From the cell containing the given text, extract its center point as [X, Y] coordinate. 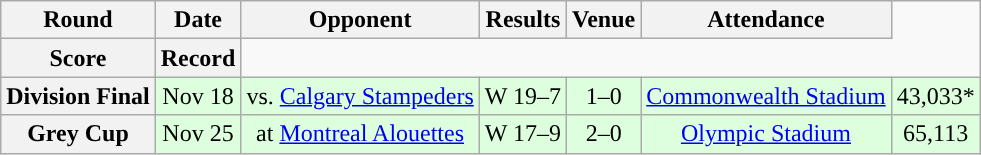
Nov 18 [198, 96]
Results [522, 20]
Attendance [766, 20]
Score [78, 58]
Date [198, 20]
Nov 25 [198, 134]
vs. Calgary Stampeders [360, 96]
2–0 [604, 134]
Round [78, 20]
Grey Cup [78, 134]
at Montreal Alouettes [360, 134]
W 19–7 [522, 96]
Olympic Stadium [766, 134]
43,033* [936, 96]
Record [198, 58]
Division Final [78, 96]
Opponent [360, 20]
W 17–9 [522, 134]
1–0 [604, 96]
Commonwealth Stadium [766, 96]
65,113 [936, 134]
Venue [604, 20]
